Output the [X, Y] coordinate of the center of the cell containing the given text.  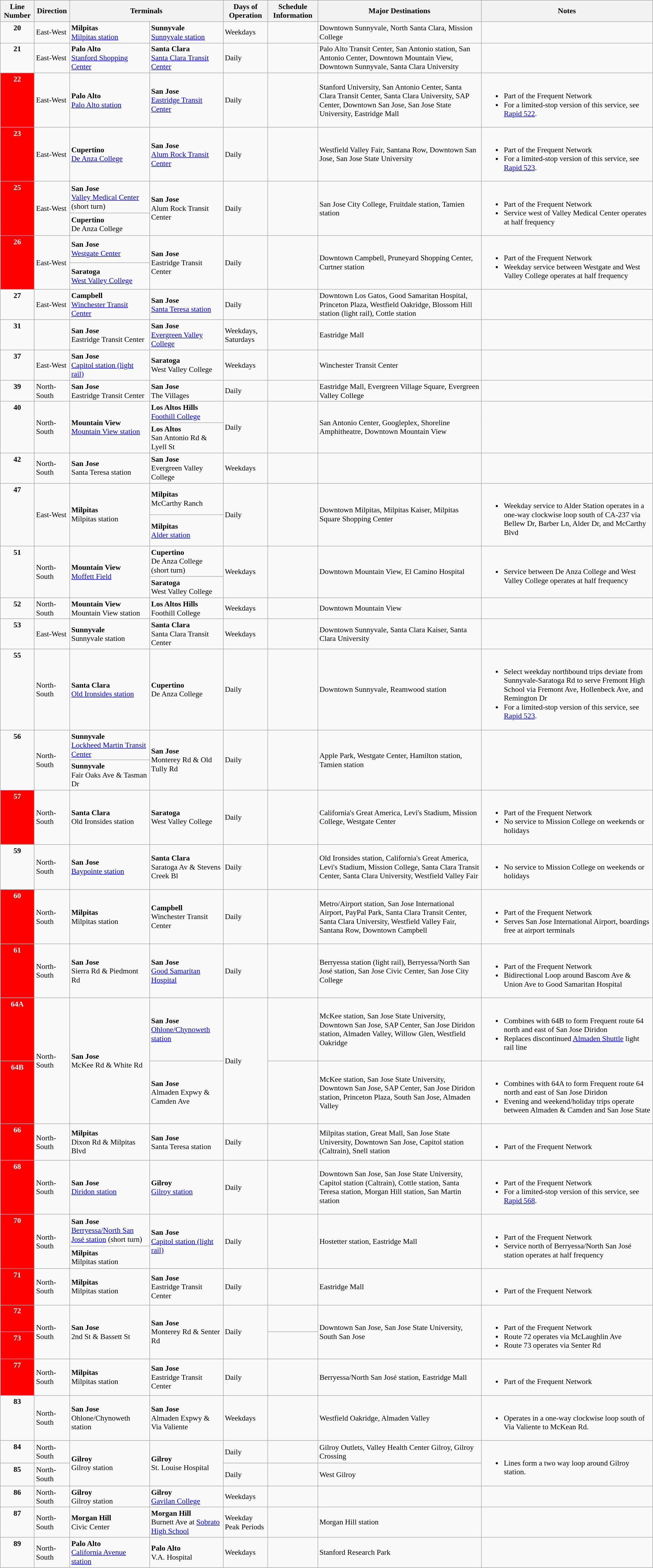
McKee station, San Jose State University, Downtown San Jose, SAP Center, San Jose Diridon station, Almaden Valley, Willow Glen, Westfield Oakridge [399, 1030]
55 [17, 690]
San Antonio Center, Googleplex, Shoreline Amphitheatre, Downtown Mountain View [399, 427]
Berryessa/North San José station, Eastridge Mall [399, 1377]
California's Great America, Levi's Stadium, Mission College, Westgate Center [399, 818]
Morgan HillCivic Center [109, 1522]
26 [17, 263]
Downtown Sunnyvale, North Santa Clara, Mission College [399, 32]
72 [17, 1318]
84 [17, 1452]
Apple Park, Westgate Center, Hamilton station, Tamien station [399, 760]
Winchester Transit Center [399, 365]
Part of the Frequent NetworkFor a limited-stop version of this service, see Rapid 522. [567, 100]
San JoseGood Samaritan Hospital [186, 971]
89 [17, 1552]
Part of the Frequent NetworkWeekday service between Westgate and West Valley College operates at half frequency [567, 263]
70 [17, 1241]
71 [17, 1287]
GilroySt. Louise Hospital [186, 1463]
San JoseValley Medical Center (short turn) [109, 197]
83 [17, 1418]
85 [17, 1475]
GilroyGavilan College [186, 1497]
San JoseMcKee Rd & White Rd [109, 1061]
Schedule Information [293, 11]
Morgan HillBurnett Ave at Sobrato High School [186, 1522]
CupertinoDe Anza College (short turn) [186, 561]
Westfield Valley Fair, Santana Row, Downtown San Jose, San Jose State University [399, 154]
Weekday Peak Periods [246, 1522]
Days of Operation [246, 11]
Los AltosSan Antonio Rd & Lyell St [186, 438]
23 [17, 154]
31 [17, 335]
Operates in a one-way clockwise loop south of Via Valiente to McKean Rd. [567, 1418]
Part of the Frequent NetworkService west of Valley Medical Center operates at half frequency [567, 208]
Weekday service to Alder Station operates in a one-way clockwise loop south of CA-237 via Bellew Dr, Barber Ln, Alder Dr, and McCarthy Blvd [567, 515]
San JoseWestgate Center [109, 249]
40 [17, 427]
San JoseBaypointe station [109, 867]
57 [17, 818]
San JoseAlmaden Expwy & Camden Ave [186, 1092]
Gilroy Outlets, Valley Health Center Gilroy, Gilroy Crossing [399, 1452]
MilpitasAlder station [186, 530]
Combines with 64B to form Frequent route 64 north and east of San Jose DiridonReplaces discontinued Almaden Shuttle light rail line [567, 1030]
Terminals [146, 11]
Mountain ViewMoffett Field [109, 572]
McKee station, San Jose State University, Downtown San Jose, SAP Center, San Jose Diridon station, Princeton Plaza, South San Jose, Almaden Valley [399, 1092]
Stanford Research Park [399, 1552]
SunnyvaleLockheed Martin Transit Center [109, 745]
21 [17, 58]
68 [17, 1188]
73 [17, 1346]
59 [17, 867]
66 [17, 1142]
87 [17, 1522]
Part of the Frequent NetworkServes San Jose International Airport, boardings free at airport terminals [567, 917]
Downtown Milpitas, Milpitas Kaiser, Milpitas Square Shopping Center [399, 515]
Major Destinations [399, 11]
Part of the Frequent NetworkBidirectional Loop around Bascom Ave & Union Ave to Good Samaritan Hospital [567, 971]
39 [17, 391]
Palo AltoStanford Shopping Center [109, 58]
San Jose City College, Fruitdale station, Tamien station [399, 208]
Service between De Anza College and West Valley College operates at half frequency [567, 572]
Downtown Sunnyvale, Santa Clara Kaiser, Santa Clara University [399, 634]
San Jose2nd St & Bassett St [109, 1332]
25 [17, 208]
No service to Mission College on weekends or holidays [567, 867]
53 [17, 634]
61 [17, 971]
Part of the Frequent NetworkService north of Berryessa/North San José station operates at half frequency [567, 1241]
Part of the Frequent NetworkNo service to Mission College on weekends or holidays [567, 818]
Part of the Frequent NetworkRoute 72 operates via McLaughlin AveRoute 73 operates via Senter Rd [567, 1332]
37 [17, 365]
Palo AltoPalo Alto station [109, 100]
47 [17, 515]
San JoseThe Villages [186, 391]
Line Number [17, 11]
Lines form a two way loop around Gilroy station. [567, 1463]
Berryessa station (light rail), Berryessa/North San José station, San Jose Civic Center, San Jose City College [399, 971]
27 [17, 305]
64B [17, 1092]
San JoseSierra Rd & Piedmont Rd [109, 971]
Hostetter station, Eastridge Mall [399, 1241]
60 [17, 917]
Downtown Campbell, Pruneyard Shopping Center, Curtner station [399, 263]
San JoseBerryessa/North San José station (short turn) [109, 1230]
Part of the Frequent NetworkFor a limited-stop version of this service, see Rapid 523. [567, 154]
51 [17, 572]
86 [17, 1497]
77 [17, 1377]
Downtown Mountain View, El Camino Hospital [399, 572]
San JoseDiridon station [109, 1188]
Palo AltoCalifornia Avenue station [109, 1552]
Notes [567, 11]
52 [17, 609]
MilpitasDixon Rd & Milpitas Blvd [109, 1142]
Milpitas station, Great Mall, San Jose State University, Downtown San Jose, Capitol station (Caltrain), Snell station [399, 1142]
Palo AltoV.A. Hospital [186, 1552]
Weekdays, Saturdays [246, 335]
56 [17, 760]
Palo Alto Transit Center, San Antonio station, San Antonio Center, Downtown Mountain View, Downtown Sunnyvale, Santa Clara University [399, 58]
20 [17, 32]
Downtown Los Gatos, Good Samaritan Hospital, Princeton Plaza, Westfield Oakridge, Blossom Hill station (light rail), Cottle station [399, 305]
Downtown Sunnyvale, Reamwood station [399, 690]
22 [17, 100]
Direction [52, 11]
Downtown San Jose, San Jose State University, South San Jose [399, 1332]
Santa ClaraSaratoga Av & Stevens Creek Bl [186, 867]
MilpitasMcCarthy Ranch [186, 499]
Westfield Oakridge, Almaden Valley [399, 1418]
Eastridge Mall, Evergreen Village Square, Evergreen Valley College [399, 391]
Downtown Mountain View [399, 609]
Morgan Hill station [399, 1522]
San JoseMonterey Rd & Senter Rd [186, 1332]
64A [17, 1030]
San JoseAlmaden Expwy & Via Valiente [186, 1418]
San JoseMonterey Rd & Old Tully Rd [186, 760]
SunnyvaleFair Oaks Ave & Tasman Dr [109, 775]
42 [17, 468]
West Gilroy [399, 1475]
Part of the Frequent NetworkFor a limited-stop version of this service, see Rapid 568. [567, 1188]
